Return the [X, Y] coordinate for the center point of the cell that contains the specified text.  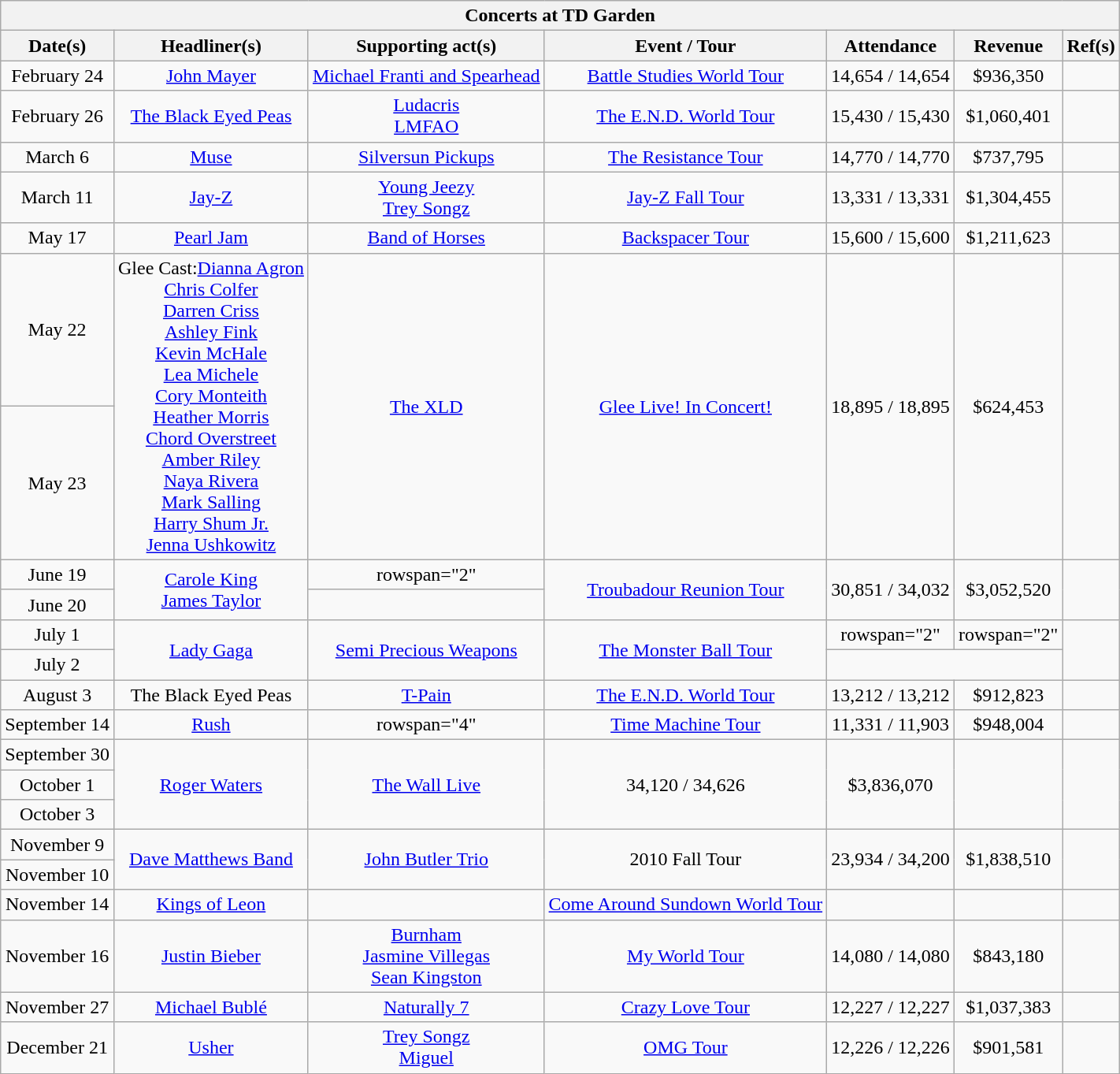
Rush [211, 725]
23,934 / 34,200 [891, 860]
11,331 / 11,903 [891, 725]
Band of Horses [426, 238]
Event / Tour [685, 46]
September 14 [57, 725]
John Butler Trio [426, 860]
OMG Tour [685, 1048]
Michael Bublé [211, 1007]
Supporting act(s) [426, 46]
November 16 [57, 956]
Come Around Sundown World Tour [685, 905]
Dave Matthews Band [211, 860]
March 11 [57, 197]
July 2 [57, 664]
Glee Live! In Concert! [685, 407]
$1,211,623 [1008, 238]
March 6 [57, 157]
Muse [211, 157]
October 1 [57, 785]
BurnhamJasmine VillegasSean Kingston [426, 956]
Battle Studies World Tour [685, 76]
Date(s) [57, 46]
$3,052,520 [1008, 589]
$936,350 [1008, 76]
September 30 [57, 755]
May 23 [57, 484]
Crazy Love Tour [685, 1007]
$912,823 [1008, 694]
October 3 [57, 815]
$901,581 [1008, 1048]
13,212 / 13,212 [891, 694]
Naturally 7 [426, 1007]
Headliner(s) [211, 46]
Troubadour Reunion Tour [685, 589]
May 22 [57, 329]
November 27 [57, 1007]
rowspan="4" [426, 725]
July 1 [57, 634]
June 19 [57, 574]
Pearl Jam [211, 238]
Attendance [891, 46]
30,851 / 34,032 [891, 589]
$1,838,510 [1008, 860]
Justin Bieber [211, 956]
Roger Waters [211, 785]
Revenue [1008, 46]
18,895 / 18,895 [891, 407]
T-Pain [426, 694]
15,430 / 15,430 [891, 117]
Carole KingJames Taylor [211, 589]
The XLD [426, 407]
$1,304,455 [1008, 197]
$843,180 [1008, 956]
May 17 [57, 238]
$737,795 [1008, 157]
15,600 / 15,600 [891, 238]
14,770 / 14,770 [891, 157]
Young JeezyTrey Songz [426, 197]
November 9 [57, 845]
$1,037,383 [1008, 1007]
August 3 [57, 694]
14,654 / 14,654 [891, 76]
June 20 [57, 604]
$3,836,070 [891, 785]
The Resistance Tour [685, 157]
12,227 / 12,227 [891, 1007]
Concerts at TD Garden [561, 16]
12,226 / 12,226 [891, 1048]
Trey SongzMiguel [426, 1048]
13,331 / 13,331 [891, 197]
Kings of Leon [211, 905]
Jay-Z [211, 197]
February 24 [57, 76]
The Wall Live [426, 785]
Backspacer Tour [685, 238]
2010 Fall Tour [685, 860]
February 26 [57, 117]
Semi Precious Weapons [426, 649]
The Monster Ball Tour [685, 649]
$624,453 [1008, 407]
Time Machine Tour [685, 725]
14,080 / 14,080 [891, 956]
November 10 [57, 875]
$1,060,401 [1008, 117]
$948,004 [1008, 725]
LudacrisLMFAO [426, 117]
November 14 [57, 905]
34,120 / 34,626 [685, 785]
Ref(s) [1091, 46]
Usher [211, 1048]
Lady Gaga [211, 649]
John Mayer [211, 76]
Michael Franti and Spearhead [426, 76]
Silversun Pickups [426, 157]
Jay-Z Fall Tour [685, 197]
December 21 [57, 1048]
My World Tour [685, 956]
